Find where the given text appears and provide that cell's center as (X, Y) coordinate. 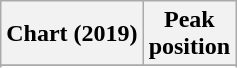
Peakposition (189, 34)
Chart (2019) (72, 34)
